Locate the cell with the specified text and output its (x, y) center coordinate. 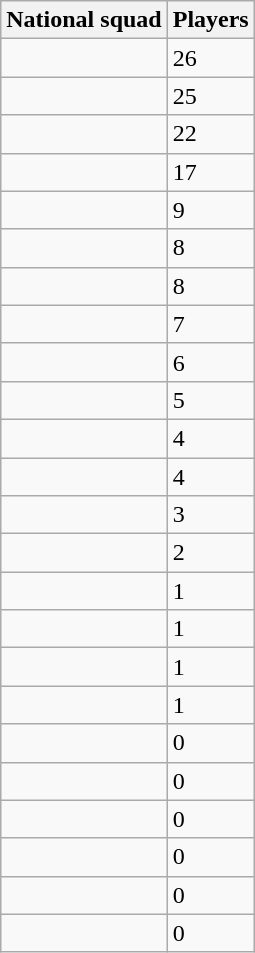
5 (210, 400)
17 (210, 172)
6 (210, 362)
National squad (84, 20)
22 (210, 134)
Players (210, 20)
9 (210, 210)
2 (210, 553)
3 (210, 515)
26 (210, 58)
25 (210, 96)
7 (210, 324)
